Capture the cell that displays the provided text and extract its [x, y] central coordinate. 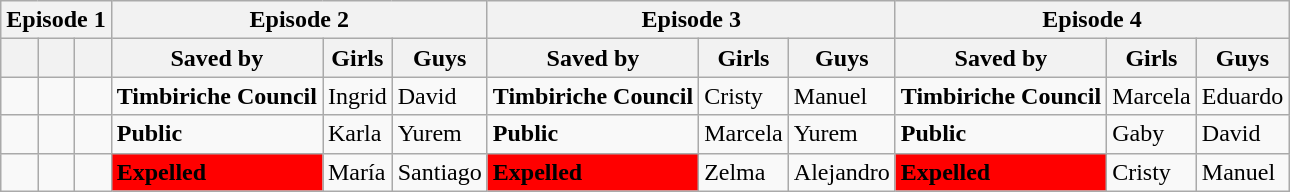
Episode 3 [691, 20]
Episode 4 [1092, 20]
Karla [357, 134]
Santiago [440, 172]
Zelma [744, 172]
Alejandro [842, 172]
María [357, 172]
Episode 2 [299, 20]
Gaby [1152, 134]
Eduardo [1242, 96]
Ingrid [357, 96]
Episode 1 [56, 20]
